Scan for the cell matching the given text and deliver its [x, y] coordinate at center. 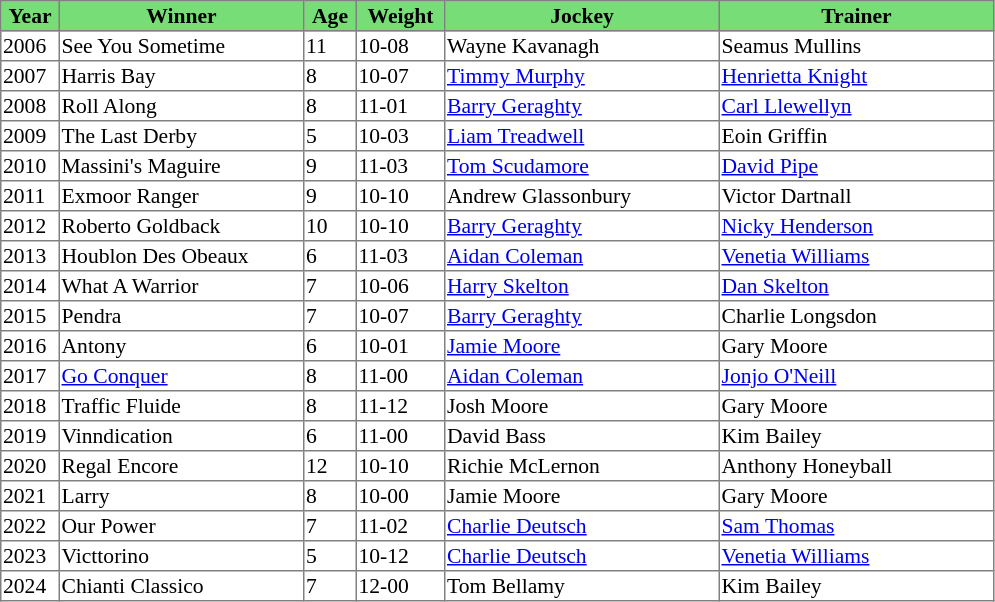
Tom Scudamore [582, 166]
2012 [30, 226]
Timmy Murphy [582, 76]
The Last Derby [181, 136]
2021 [30, 496]
2016 [30, 346]
Harry Skelton [582, 286]
Victtorino [181, 556]
11-12 [400, 406]
Pendra [181, 316]
2014 [30, 286]
See You Sometime [181, 46]
2024 [30, 586]
Exmoor Ranger [181, 196]
12-00 [400, 586]
What A Warrior [181, 286]
2015 [30, 316]
Vinndication [181, 436]
2007 [30, 76]
Age [330, 16]
Sam Thomas [856, 526]
11-01 [400, 106]
10-08 [400, 46]
Year [30, 16]
Anthony Honeyball [856, 466]
12 [330, 466]
Trainer [856, 16]
Andrew Glassonbury [582, 196]
Winner [181, 16]
2010 [30, 166]
Liam Treadwell [582, 136]
Wayne Kavanagh [582, 46]
Harris Bay [181, 76]
10-00 [400, 496]
Jonjo O'Neill [856, 376]
Henrietta Knight [856, 76]
Charlie Longsdon [856, 316]
Houblon Des Obeaux [181, 256]
2008 [30, 106]
Roll Along [181, 106]
Roberto Goldback [181, 226]
2018 [30, 406]
David Pipe [856, 166]
Antony [181, 346]
2017 [30, 376]
Nicky Henderson [856, 226]
11-02 [400, 526]
2019 [30, 436]
Tom Bellamy [582, 586]
Massini's Maguire [181, 166]
Traffic Fluide [181, 406]
2020 [30, 466]
Weight [400, 16]
Larry [181, 496]
10 [330, 226]
Victor Dartnall [856, 196]
2013 [30, 256]
2006 [30, 46]
10-06 [400, 286]
Eoin Griffin [856, 136]
11 [330, 46]
Regal Encore [181, 466]
Dan Skelton [856, 286]
David Bass [582, 436]
Carl Llewellyn [856, 106]
10-03 [400, 136]
Josh Moore [582, 406]
Jockey [582, 16]
2022 [30, 526]
2011 [30, 196]
Seamus Mullins [856, 46]
10-12 [400, 556]
Our Power [181, 526]
2023 [30, 556]
Chianti Classico [181, 586]
2009 [30, 136]
Go Conquer [181, 376]
Richie McLernon [582, 466]
10-01 [400, 346]
